Detect which cell encompasses the target text, then output its (x, y) center coordinate. 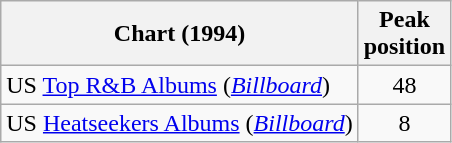
48 (404, 85)
US Top R&B Albums (Billboard) (180, 85)
Peakposition (404, 34)
8 (404, 123)
Chart (1994) (180, 34)
US Heatseekers Albums (Billboard) (180, 123)
